Output the (X, Y) coordinate of the center of the cell containing the given text.  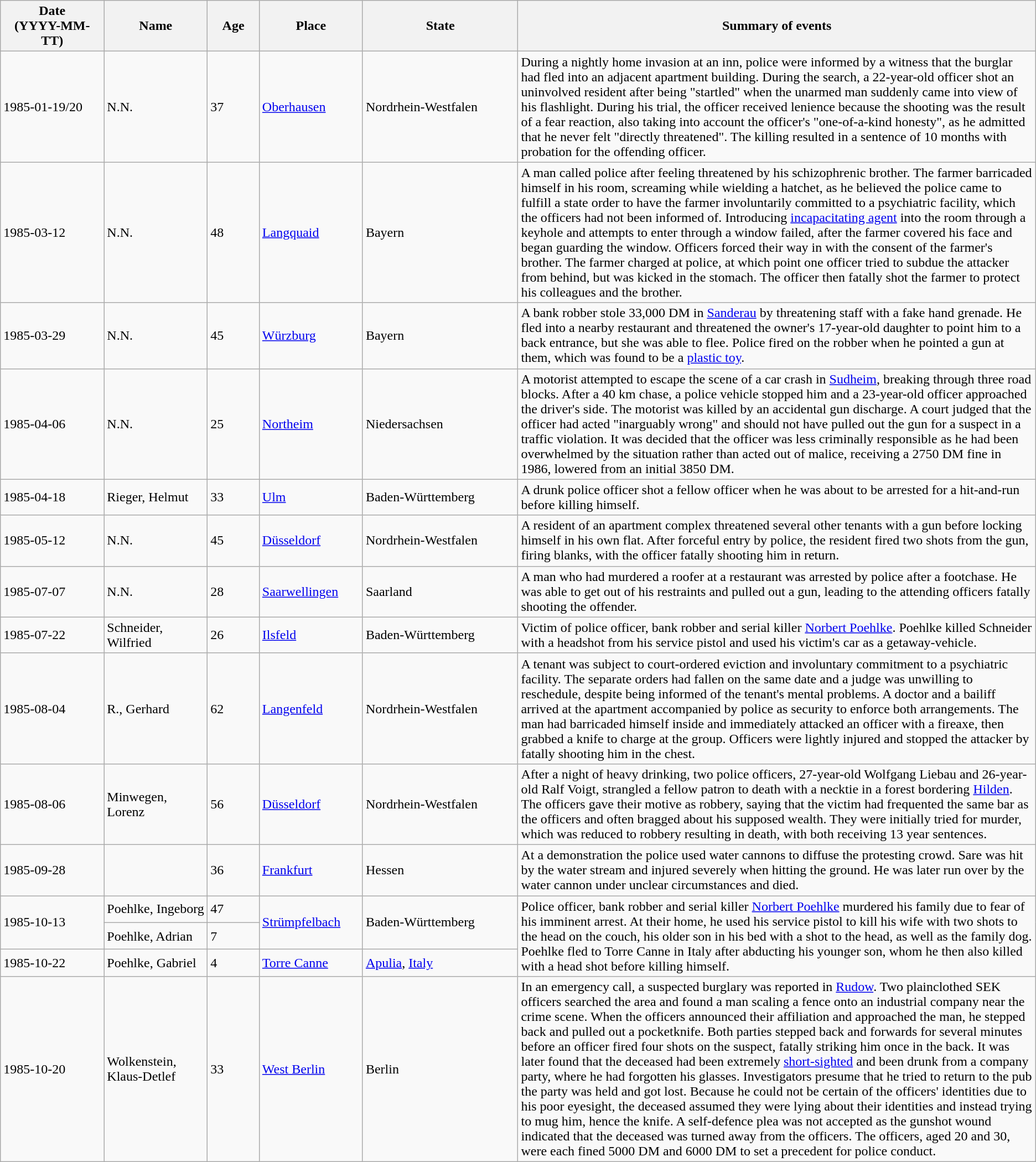
1985-10-22 (52, 963)
47 (234, 909)
State (441, 26)
25 (234, 424)
1985-10-20 (52, 1069)
Rieger, Helmut (156, 497)
Summary of events (777, 26)
Frankfurt (311, 870)
Age (234, 26)
Würzburg (311, 335)
1985-07-22 (52, 635)
Niedersachsen (441, 424)
1985-03-12 (52, 232)
37 (234, 107)
1985-01-19/20 (52, 107)
Place (311, 26)
1985-09-28 (52, 870)
Wolkenstein, Klaus-Detlef (156, 1069)
1985-04-18 (52, 497)
A drunk police officer shot a fellow officer when he was about to be arrested for a hit-and-run before killing himself. (777, 497)
Strümpfelbach (311, 922)
West Berlin (311, 1069)
R., Gerhard (156, 708)
Apulia, Italy (441, 963)
4 (234, 963)
26 (234, 635)
Ulm (311, 497)
Schneider, Wilfried (156, 635)
Langquaid (311, 232)
28 (234, 592)
Oberhausen (311, 107)
Date(YYYY-MM-TT) (52, 26)
56 (234, 804)
Poehlke, Ingeborg (156, 909)
1985-07-07 (52, 592)
Langenfeld (311, 708)
1985-04-06 (52, 424)
1985-10-13 (52, 922)
Torre Canne (311, 963)
Berlin (441, 1069)
1985-05-12 (52, 541)
1985-03-29 (52, 335)
Saarland (441, 592)
Poehlke, Adrian (156, 936)
Name (156, 26)
Northeim (311, 424)
7 (234, 936)
Minwegen, Lorenz (156, 804)
62 (234, 708)
48 (234, 232)
36 (234, 870)
Ilsfeld (311, 635)
Poehlke, Gabriel (156, 963)
1985-08-06 (52, 804)
1985-08-04 (52, 708)
Saarwellingen (311, 592)
Hessen (441, 870)
